Return [x, y] of the center of cell containing provided text 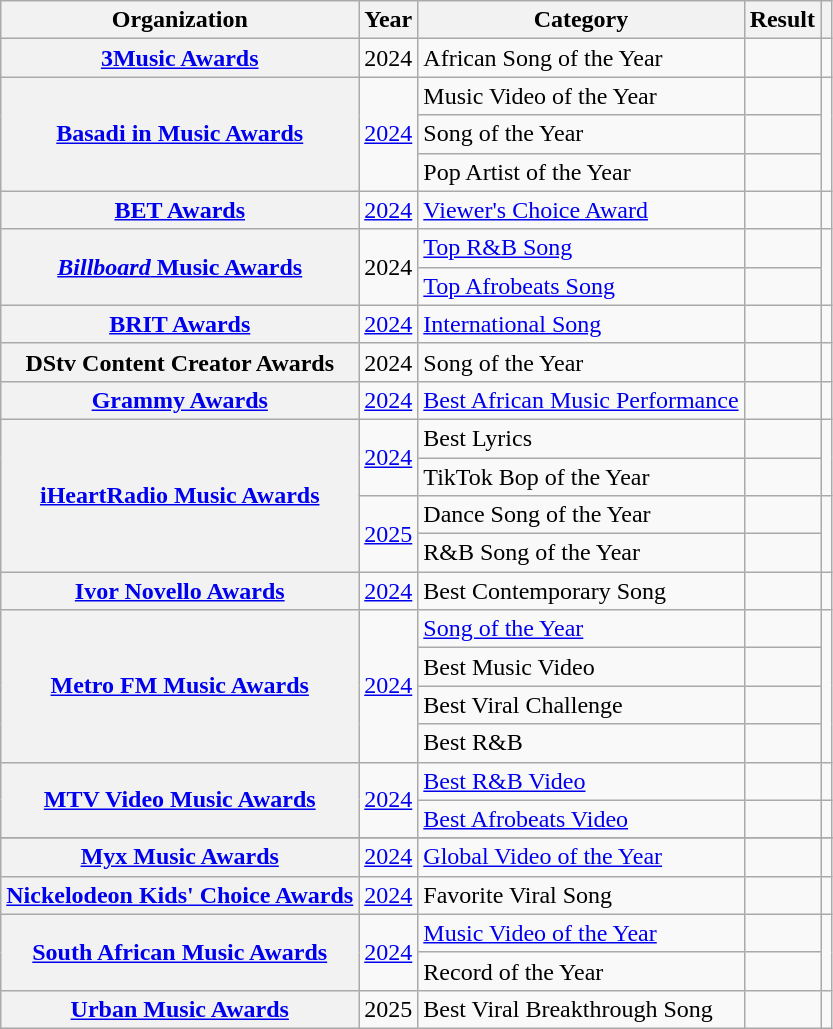
Top R&B Song [581, 248]
Ivor Novello Awards [180, 591]
Best Afrobeats Video [581, 819]
Global Video of the Year [581, 857]
Best Contemporary Song [581, 591]
DStv Content Creator Awards [180, 362]
3Music Awards [180, 58]
African Song of the Year [581, 58]
Category [581, 20]
Best Music Video [581, 667]
Grammy Awards [180, 400]
Best R&B [581, 743]
Best Viral Challenge [581, 705]
Best R&B Video [581, 781]
MTV Video Music Awards [180, 800]
Nickelodeon Kids' Choice Awards [180, 895]
Metro FM Music Awards [180, 686]
Best African Music Performance [581, 400]
Record of the Year [581, 971]
Pop Artist of the Year [581, 172]
Billboard Music Awards [180, 267]
South African Music Awards [180, 952]
Myx Music Awards [180, 857]
Best Lyrics [581, 438]
Basadi in Music Awards [180, 134]
International Song [581, 324]
Best Viral Breakthrough Song [581, 1009]
BRIT Awards [180, 324]
R&B Song of the Year [581, 553]
Dance Song of the Year [581, 515]
Viewer's Choice Award [581, 210]
Favorite Viral Song [581, 895]
Urban Music Awards [180, 1009]
BET Awards [180, 210]
Top Afrobeats Song [581, 286]
iHeartRadio Music Awards [180, 495]
Organization [180, 20]
TikTok Bop of the Year [581, 477]
Year [388, 20]
Result [782, 20]
